Locate the cell with the specified text and output its [x, y] center coordinate. 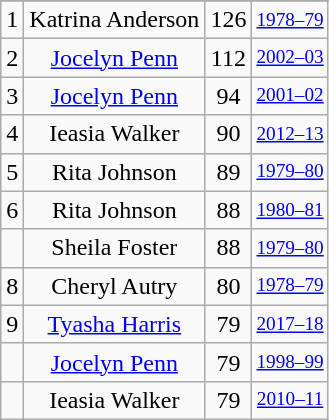
80 [228, 286]
112 [228, 58]
5 [12, 172]
1980–81 [290, 210]
2001–02 [290, 96]
3 [12, 96]
126 [228, 20]
Tyasha Harris [114, 324]
2017–18 [290, 324]
89 [228, 172]
Cheryl Autry [114, 286]
2002–03 [290, 58]
2 [12, 58]
9 [12, 324]
Katrina Anderson [114, 20]
4 [12, 134]
8 [12, 286]
Sheila Foster [114, 248]
2012–13 [290, 134]
1998–99 [290, 362]
90 [228, 134]
94 [228, 96]
2010–11 [290, 400]
1 [12, 20]
6 [12, 210]
